Capture the cell that displays the provided text and extract its [x, y] central coordinate. 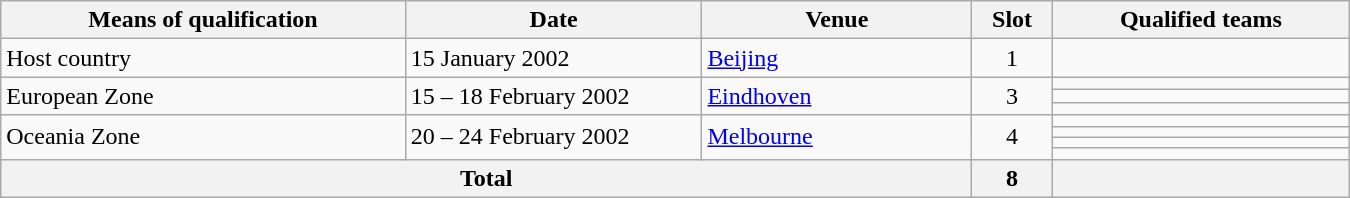
1 [1012, 58]
Means of qualification [204, 20]
8 [1012, 178]
20 – 24 February 2002 [554, 137]
15 January 2002 [554, 58]
4 [1012, 137]
Venue [837, 20]
Eindhoven [837, 96]
European Zone [204, 96]
Slot [1012, 20]
Melbourne [837, 137]
Date [554, 20]
15 – 18 February 2002 [554, 96]
Beijing [837, 58]
Host country [204, 58]
Qualified teams [1202, 20]
3 [1012, 96]
Oceania Zone [204, 137]
Total [486, 178]
